Extract the [X, Y] coordinate from the center of the cell holding the provided text.  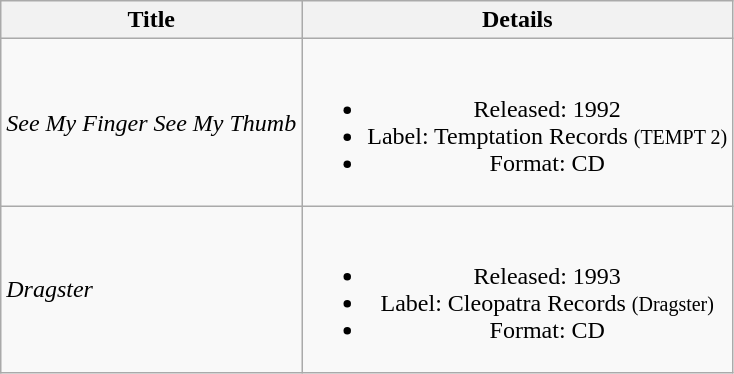
Title [152, 20]
See My Finger See My Thumb [152, 122]
Details [518, 20]
Released: 1992Label: Temptation Records (TEMPT 2)Format: CD [518, 122]
Released: 1993Label: Cleopatra Records (Dragster)Format: CD [518, 290]
Dragster [152, 290]
